Identify which cell holds the provided text, then report its (x, y) central coordinate. 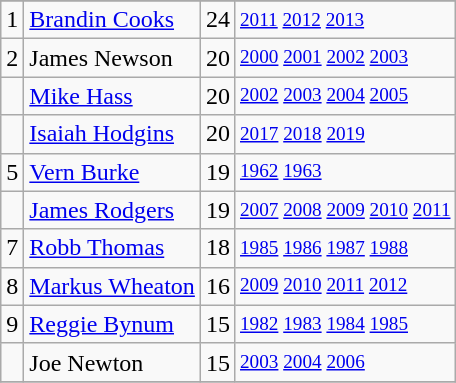
2002 2003 2004 2005 (345, 96)
7 (12, 248)
James Rodgers (112, 210)
2003 2004 2006 (345, 362)
Robb Thomas (112, 248)
Brandin Cooks (112, 20)
1962 1963 (345, 172)
9 (12, 324)
James Newson (112, 58)
1 (12, 20)
Joe Newton (112, 362)
2000 2001 2002 2003 (345, 58)
2017 2018 2019 (345, 134)
1982 1983 1984 1985 (345, 324)
5 (12, 172)
8 (12, 286)
16 (218, 286)
Vern Burke (112, 172)
2011 2012 2013 (345, 20)
1985 1986 1987 1988 (345, 248)
2009 2010 2011 2012 (345, 286)
Markus Wheaton (112, 286)
24 (218, 20)
2 (12, 58)
18 (218, 248)
Reggie Bynum (112, 324)
Isaiah Hodgins (112, 134)
Mike Hass (112, 96)
2007 2008 2009 2010 2011 (345, 210)
